Find where the given text appears and provide that cell's center as (x, y) coordinate. 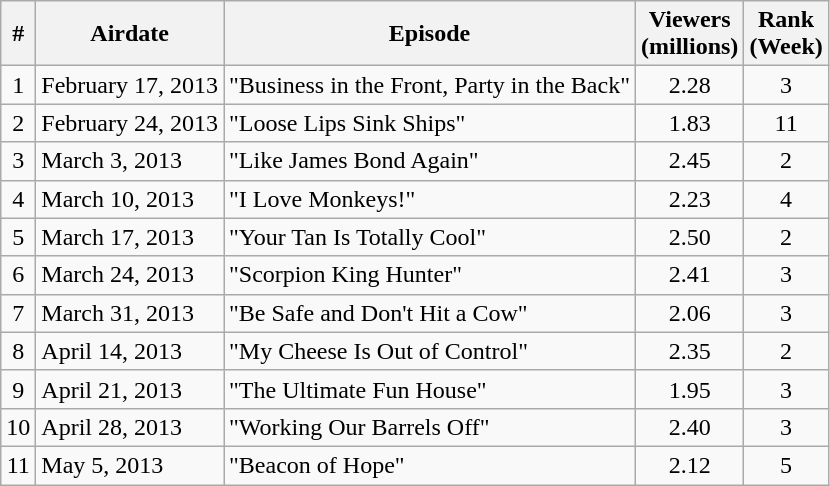
"Working Our Barrels Off" (430, 427)
2.28 (689, 85)
February 17, 2013 (130, 85)
March 3, 2013 (130, 161)
"Beacon of Hope" (430, 465)
2.41 (689, 275)
"Scorpion King Hunter" (430, 275)
2.40 (689, 427)
2.23 (689, 199)
April 14, 2013 (130, 351)
9 (18, 389)
Episode (430, 34)
March 24, 2013 (130, 275)
2.45 (689, 161)
March 10, 2013 (130, 199)
2.35 (689, 351)
"Your Tan Is Totally Cool" (430, 237)
"The Ultimate Fun House" (430, 389)
2.12 (689, 465)
Viewers(millions) (689, 34)
# (18, 34)
1.83 (689, 123)
May 5, 2013 (130, 465)
1.95 (689, 389)
2.50 (689, 237)
"Be Safe and Don't Hit a Cow" (430, 313)
6 (18, 275)
March 17, 2013 (130, 237)
Airdate (130, 34)
10 (18, 427)
8 (18, 351)
"I Love Monkeys!" (430, 199)
2.06 (689, 313)
March 31, 2013 (130, 313)
"Business in the Front, Party in the Back" (430, 85)
7 (18, 313)
"Loose Lips Sink Ships" (430, 123)
"My Cheese Is Out of Control" (430, 351)
"Like James Bond Again" (430, 161)
April 28, 2013 (130, 427)
Rank(Week) (786, 34)
1 (18, 85)
February 24, 2013 (130, 123)
April 21, 2013 (130, 389)
